Determine the [X, Y] coordinate at the center of the cell enclosing the given text.  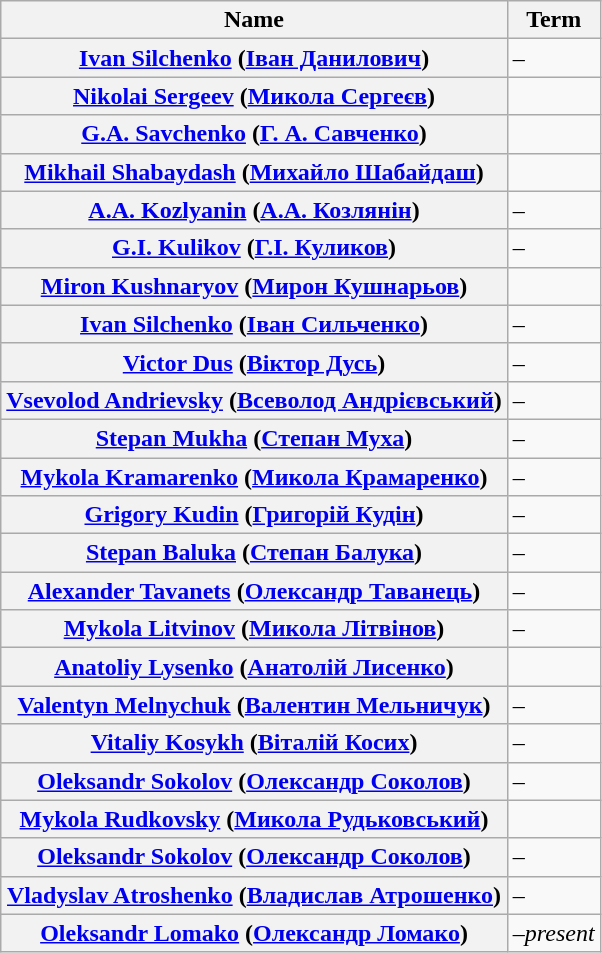
Oleksandr Lomako (Олександр Ломако) [254, 933]
G.A. Savchenko (Г. А. Савченко) [254, 134]
Mikhail Shabaydash (Михайло Шабайдаш) [254, 172]
Ivan Silchenko (Іван Сильченко) [254, 324]
G.I. Kulikov (Г.І. Куликов) [254, 248]
Mykola Litvinov (Микола Літвінов) [254, 629]
A.A. Kozlyanin (А.А. Козлянін) [254, 210]
Stepan Baluka (Степан Балука) [254, 553]
Vladyslav Atroshenko (Владислав Атрошенко) [254, 895]
Ivan Silchenko (Іван Данилович) [254, 58]
–present [554, 933]
Anatoliy Lysenko (Анатолій Лисенко) [254, 667]
Vsevolod Andrievsky (Всеволод Андрієвський) [254, 400]
Miron Kushnaryov (Мирон Кушнарьов) [254, 286]
Victor Dus (Віктор Дусь) [254, 362]
Term [554, 20]
Grigory Kudin (Григорій Кудін) [254, 515]
Vitaliy Kosykh (Віталій Косих) [254, 743]
Mykola Rudkovsky (Микола Рудьковський) [254, 819]
Nikolai Sergeev (Микола Сергеєв) [254, 96]
Stepan Mukha (Степан Муха) [254, 438]
Name [254, 20]
Alexander Tavanets (Олександр Таванець) [254, 591]
Valentyn Melnychuk (Валентин Мельничук) [254, 705]
Mykola Kramarenko (Микола Крамаренко) [254, 477]
